Search for the cell housing the specified text and yield its [X, Y] center coordinate. 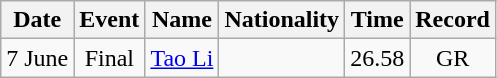
Nationality [282, 20]
Tao Li [182, 58]
7 June [38, 58]
Name [182, 20]
GR [453, 58]
Time [378, 20]
26.58 [378, 58]
Date [38, 20]
Final [110, 58]
Record [453, 20]
Event [110, 20]
